Pinpoint the cell where the given text exists, returning its [x, y] midpoint coordinate. 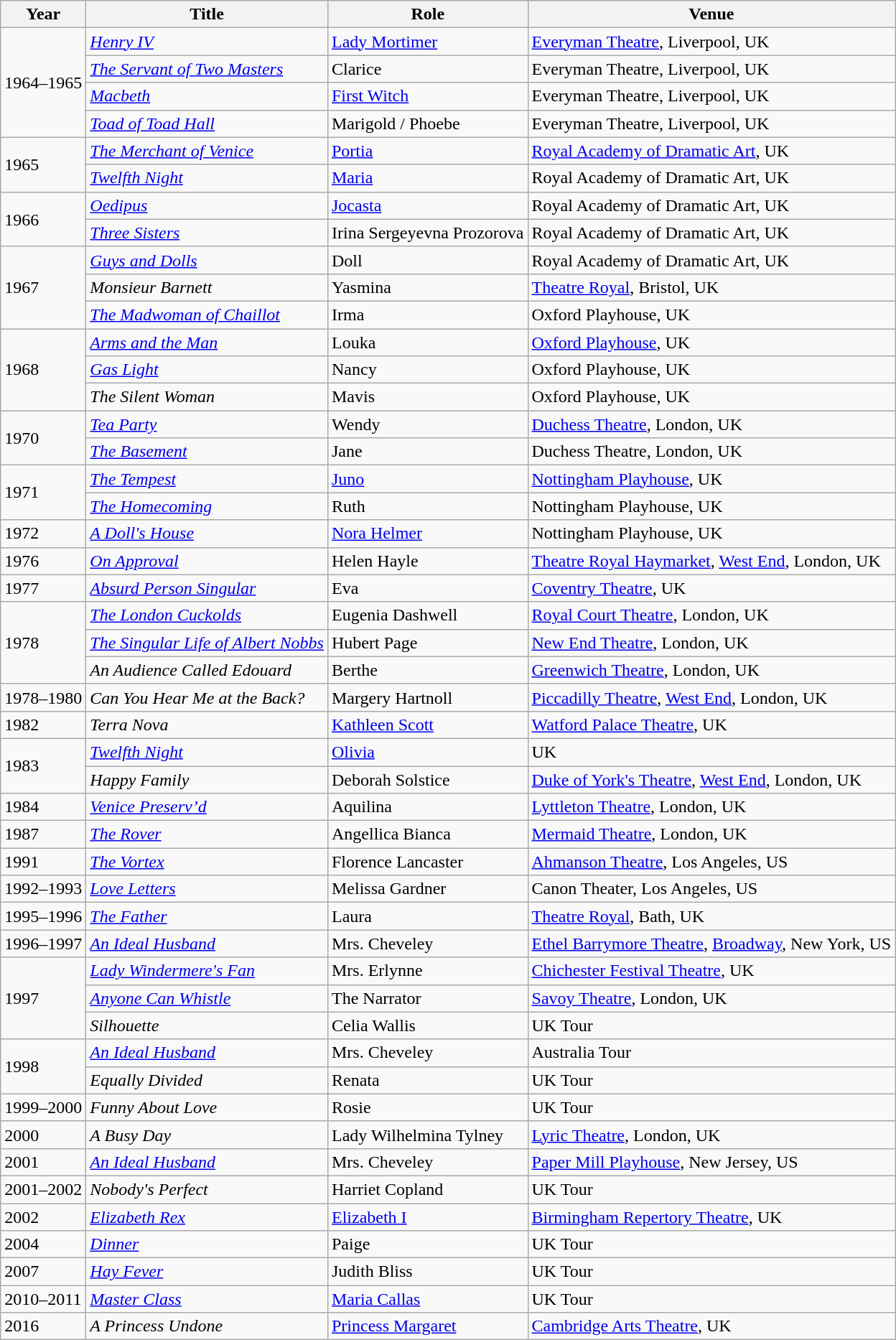
Monsieur Barnett [207, 287]
Birmingham Repertory Theatre, UK [711, 1217]
Tea Party [207, 424]
Lady Mortimer [428, 42]
Hubert Page [428, 643]
Theatre Royal, Bristol, UK [711, 287]
An Audience Called Edouard [207, 670]
Hay Fever [207, 1272]
Portia [428, 151]
Chichester Festival Theatre, UK [711, 971]
Olivia [428, 752]
2007 [43, 1272]
Title [207, 14]
The Merchant of Venice [207, 151]
1995–1996 [43, 916]
Terra Nova [207, 725]
1996–1997 [43, 944]
Love Letters [207, 889]
Role [428, 14]
Gas Light [207, 370]
Arms and the Man [207, 343]
Duke of York's Theatre, West End, London, UK [711, 779]
Oedipus [207, 205]
Ahmanson Theatre, Los Angeles, US [711, 862]
Lyric Theatre, London, UK [711, 1135]
Master Class [207, 1299]
Year [43, 14]
Savoy Theatre, London, UK [711, 998]
Theatre Royal, Bath, UK [711, 916]
1998 [43, 1066]
Florence Lancaster [428, 862]
Rosie [428, 1107]
Aquilina [428, 807]
The Tempest [207, 479]
UK [711, 752]
Jane [428, 452]
1964–1965 [43, 83]
Nancy [428, 370]
Marigold / Phoebe [428, 124]
Happy Family [207, 779]
Guys and Dolls [207, 260]
A Princess Undone [207, 1326]
Canon Theater, Los Angeles, US [711, 889]
Princess Margaret [428, 1326]
Yasmina [428, 287]
Coventry Theatre, UK [711, 588]
Lady Wilhelmina Tylney [428, 1135]
Melissa Gardner [428, 889]
The Father [207, 916]
Theatre Royal Haymarket, West End, London, UK [711, 561]
Henry IV [207, 42]
Dinner [207, 1244]
The Basement [207, 452]
2001 [43, 1162]
Elizabeth I [428, 1217]
Ruth [428, 506]
2016 [43, 1326]
2002 [43, 1217]
1977 [43, 588]
1971 [43, 493]
Irina Sergeyevna Prozorova [428, 233]
Royal Court Theatre, London, UK [711, 615]
Angellica Bianca [428, 834]
A Doll's House [207, 534]
Doll [428, 260]
1999–2000 [43, 1107]
Mermaid Theatre, London, UK [711, 834]
Clarice [428, 69]
Berthe [428, 670]
Cambridge Arts Theatre, UK [711, 1326]
Greenwich Theatre, London, UK [711, 670]
The London Cuckolds [207, 615]
Australia Tour [711, 1053]
The Madwoman of Chaillot [207, 315]
Silhouette [207, 1025]
1968 [43, 370]
Louka [428, 343]
The Narrator [428, 998]
The Servant of Two Masters [207, 69]
Harriet Copland [428, 1189]
2010–2011 [43, 1299]
Wendy [428, 424]
1992–1993 [43, 889]
2000 [43, 1135]
Funny About Love [207, 1107]
The Vortex [207, 862]
1970 [43, 438]
Watford Palace Theatre, UK [711, 725]
Maria Callas [428, 1299]
Margery Hartnoll [428, 697]
Three Sisters [207, 233]
Venice Preserv’d [207, 807]
Toad of Toad Hall [207, 124]
Maria [428, 178]
Irma [428, 315]
Nora Helmer [428, 534]
1978–1980 [43, 697]
Equally Divided [207, 1080]
Mavis [428, 397]
Ethel Barrymore Theatre, Broadway, New York, US [711, 944]
The Homecoming [207, 506]
New End Theatre, London, UK [711, 643]
Eva [428, 588]
Paper Mill Playhouse, New Jersey, US [711, 1162]
Juno [428, 479]
Eugenia Dashwell [428, 615]
Kathleen Scott [428, 725]
1978 [43, 643]
1966 [43, 219]
Renata [428, 1080]
The Silent Woman [207, 397]
2004 [43, 1244]
1991 [43, 862]
Mrs. Erlynne [428, 971]
Helen Hayle [428, 561]
Laura [428, 916]
Anyone Can Whistle [207, 998]
Absurd Person Singular [207, 588]
1983 [43, 766]
1997 [43, 998]
Judith Bliss [428, 1272]
1976 [43, 561]
1987 [43, 834]
The Rover [207, 834]
Celia Wallis [428, 1025]
Piccadilly Theatre, West End, London, UK [711, 697]
2001–2002 [43, 1189]
1965 [43, 164]
Macbeth [207, 96]
Can You Hear Me at the Back? [207, 697]
1972 [43, 534]
1967 [43, 287]
Lyttleton Theatre, London, UK [711, 807]
Venue [711, 14]
Paige [428, 1244]
1984 [43, 807]
Elizabeth Rex [207, 1217]
First Witch [428, 96]
Deborah Solstice [428, 779]
Jocasta [428, 205]
On Approval [207, 561]
Lady Windermere's Fan [207, 971]
The Singular Life of Albert Nobbs [207, 643]
1982 [43, 725]
Nobody's Perfect [207, 1189]
A Busy Day [207, 1135]
